Scan for the cell matching the given text and deliver its [X, Y] coordinate at center. 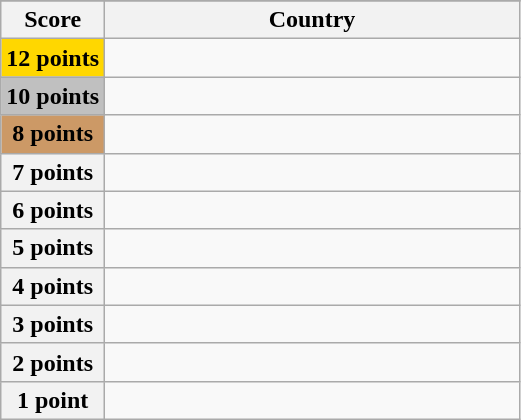
8 points [53, 134]
4 points [53, 286]
12 points [53, 58]
1 point [53, 400]
3 points [53, 324]
5 points [53, 248]
6 points [53, 210]
Country [312, 20]
Score [53, 20]
10 points [53, 96]
7 points [53, 172]
2 points [53, 362]
